Output the (X, Y) coordinate of the center of the cell containing the given text.  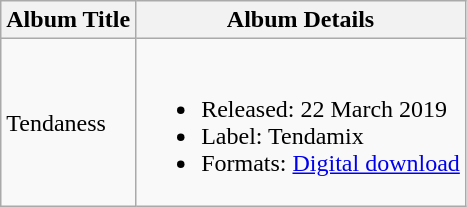
Tendaness (68, 122)
Album Title (68, 20)
Released: 22 March 2019Label: TendamixFormats: Digital download (301, 122)
Album Details (301, 20)
